Return the [X, Y] coordinate for the center point of the cell that contains the specified text.  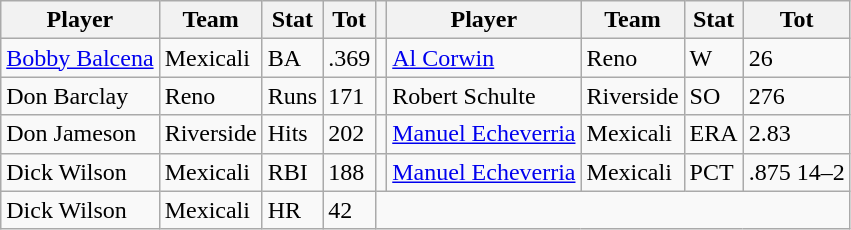
.369 [350, 58]
2.83 [796, 134]
SO [714, 96]
Bobby Balcena [80, 58]
Don Barclay [80, 96]
.875 14–2 [796, 172]
PCT [714, 172]
26 [796, 58]
W [714, 58]
RBI [292, 172]
Al Corwin [484, 58]
Hits [292, 134]
188 [350, 172]
202 [350, 134]
42 [350, 210]
276 [796, 96]
Robert Schulte [484, 96]
BA [292, 58]
HR [292, 210]
Runs [292, 96]
ERA [714, 134]
Don Jameson [80, 134]
171 [350, 96]
